Extract the (x, y) coordinate from the center of the cell holding the provided text.  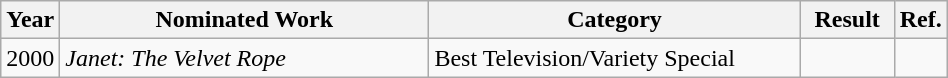
Best Television/Variety Special (614, 58)
Nominated Work (244, 20)
2000 (30, 58)
Result (847, 20)
Category (614, 20)
Ref. (920, 20)
Year (30, 20)
Janet: The Velvet Rope (244, 58)
